Capture the cell that displays the provided text and extract its [x, y] central coordinate. 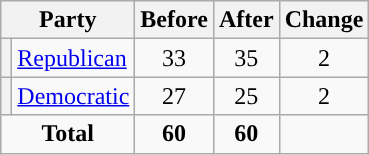
Total [68, 134]
After [246, 20]
35 [246, 58]
33 [174, 58]
Republican [74, 58]
Change [324, 20]
27 [174, 96]
25 [246, 96]
Before [174, 20]
Democratic [74, 96]
Party [68, 20]
